Return [X, Y] of the center of cell containing provided text 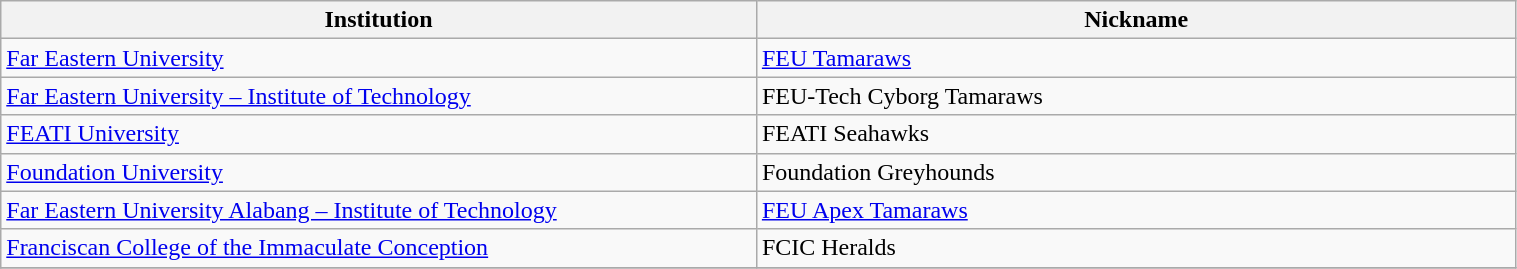
Institution [379, 20]
FEATI Seahawks [1136, 134]
FEU Tamaraws [1136, 58]
Foundation Greyhounds [1136, 172]
Franciscan College of the Immaculate Conception [379, 248]
Foundation University [379, 172]
Far Eastern University [379, 58]
Far Eastern University Alabang – Institute of Technology [379, 210]
FCIC Heralds [1136, 248]
Nickname [1136, 20]
FEATI University [379, 134]
FEU Apex Tamaraws [1136, 210]
FEU-Tech Cyborg Tamaraws [1136, 96]
Far Eastern University – Institute of Technology [379, 96]
